Scan for the cell matching the given text and deliver its [x, y] coordinate at center. 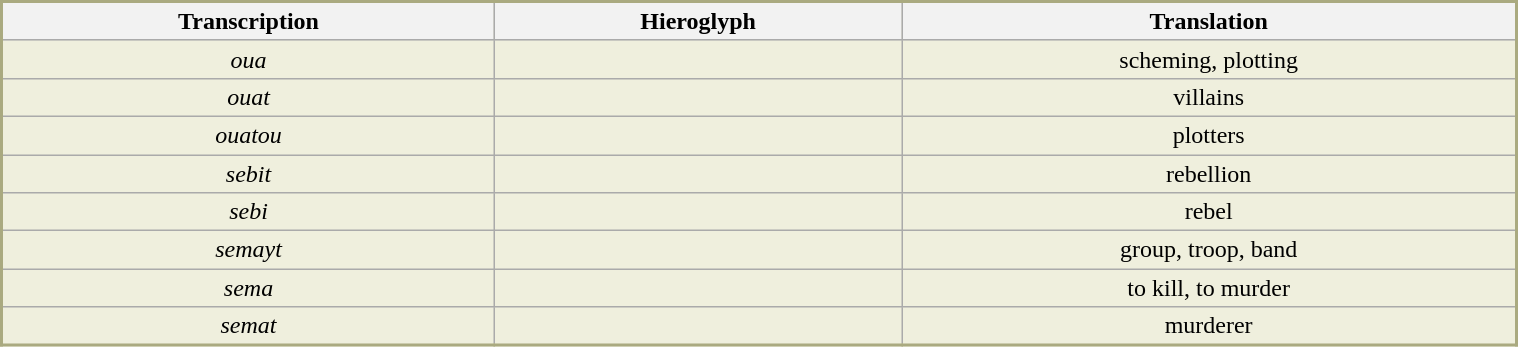
semat [248, 326]
sema [248, 288]
oua [248, 59]
plotters [1209, 135]
murderer [1209, 326]
ouat [248, 97]
ouatou [248, 135]
group, troop, band [1209, 250]
Transcription [248, 22]
to kill, to murder [1209, 288]
rebel [1209, 212]
rebellion [1209, 173]
scheming, plotting [1209, 59]
semayt [248, 250]
Hieroglyph [698, 22]
sebi [248, 212]
sebit [248, 173]
villains [1209, 97]
Translation [1209, 22]
